Capture the cell that displays the provided text and extract its (x, y) central coordinate. 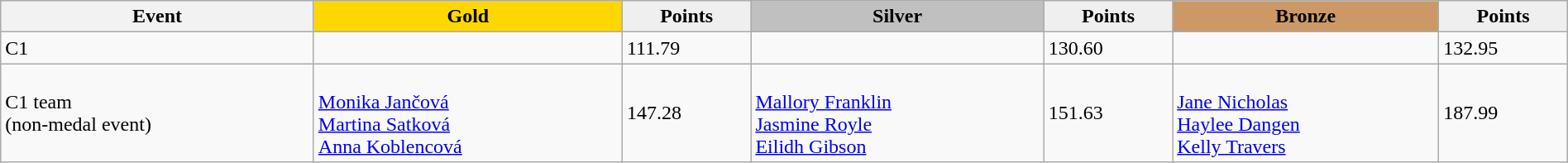
Bronze (1306, 17)
C1 team(non-medal event) (157, 113)
147.28 (686, 113)
130.60 (1108, 48)
Silver (897, 17)
C1 (157, 48)
Event (157, 17)
Jane NicholasHaylee DangenKelly Travers (1306, 113)
Gold (468, 17)
Mallory FranklinJasmine RoyleEilidh Gibson (897, 113)
187.99 (1503, 113)
111.79 (686, 48)
132.95 (1503, 48)
151.63 (1108, 113)
Monika JančováMartina SatkováAnna Koblencová (468, 113)
